Return [x, y] of the center of cell containing provided text 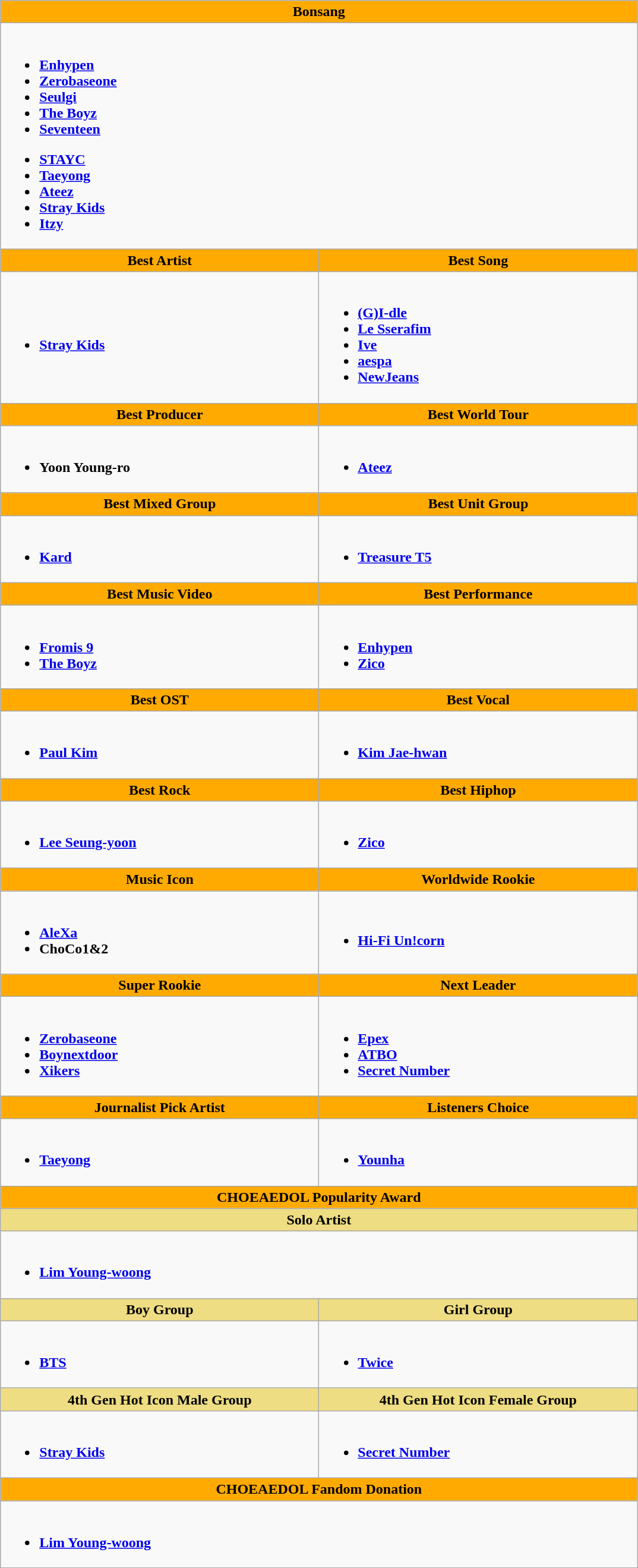
Best Rock [160, 790]
Twice [478, 1354]
(G)I-dleLe SserafimIveaespaNewJeans [478, 338]
Best Performance [478, 594]
4th Gen Hot Icon Male Group [160, 1399]
ZerobaseoneBoynextdoorXikers [160, 1046]
Paul Kim [160, 744]
Best OST [160, 700]
Treasure T5 [478, 549]
Secret Number [478, 1444]
EnhypenZico [478, 647]
Yoon Young-ro [160, 459]
Best Producer [160, 414]
Best Mixed Group [160, 504]
Girl Group [478, 1309]
Super Rookie [160, 985]
Best Unit Group [478, 504]
Best World Tour [478, 414]
CHOEAEDOL Popularity Award [319, 1197]
EpexATBOSecret Number [478, 1046]
Best Hiphop [478, 790]
Boy Group [160, 1309]
Ateez [478, 459]
Music Icon [160, 880]
Best Artist [160, 260]
AleXaChoCo1&2 [160, 933]
BTS [160, 1354]
Fromis 9The Boyz [160, 647]
Taeyong [160, 1152]
CHOEAEDOL Fandom Donation [319, 1489]
Zico [478, 835]
Bonsang [319, 12]
Journalist Pick Artist [160, 1107]
Kim Jae-hwan [478, 744]
Listeners Choice [478, 1107]
Best Song [478, 260]
Best Music Video [160, 594]
Younha [478, 1152]
EnhypenZerobaseoneSeulgiThe BoyzSeventeenSTAYCTaeyongAteezStray KidsItzy [319, 136]
Worldwide Rookie [478, 880]
4th Gen Hot Icon Female Group [478, 1399]
Kard [160, 549]
Lee Seung-yoon [160, 835]
Solo Artist [319, 1220]
Next Leader [478, 985]
Best Vocal [478, 700]
Hi-Fi Un!corn [478, 933]
